Detect which cell encompasses the target text, then output its (X, Y) center coordinate. 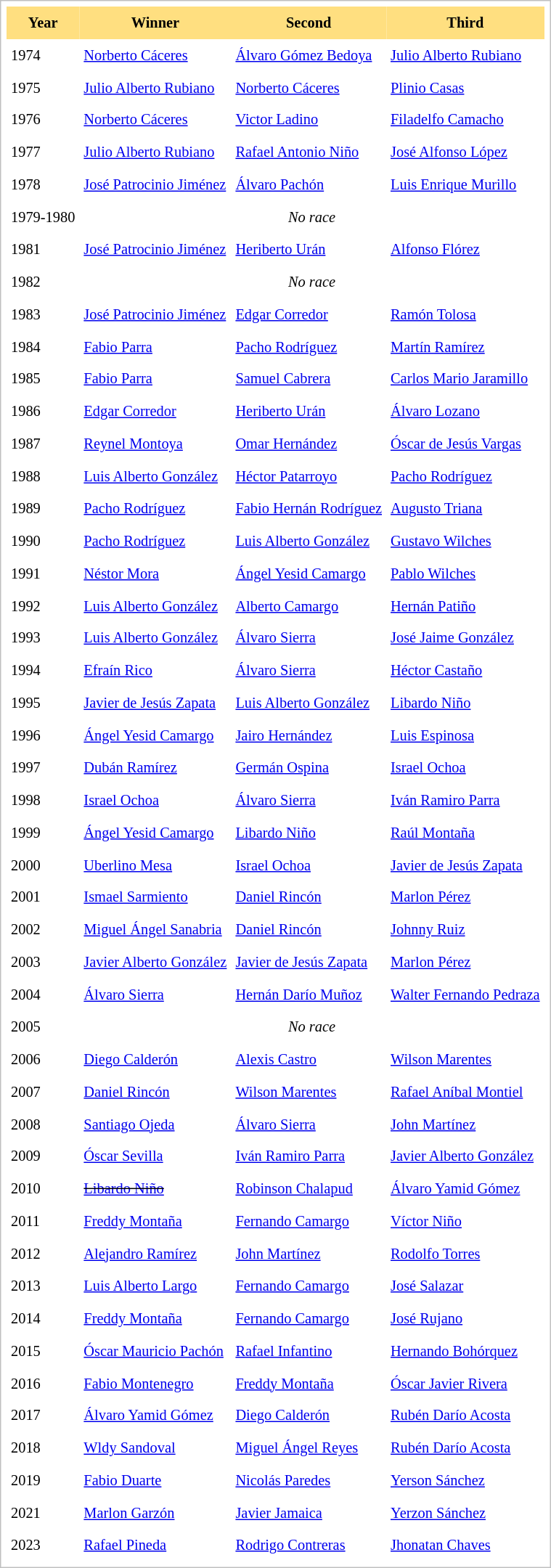
1978 (43, 184)
2019 (43, 1481)
2017 (43, 1416)
Yerson Sánchez (465, 1481)
1975 (43, 87)
2007 (43, 1092)
Jhonatan Chaves (465, 1545)
1983 (43, 315)
Plinio Casas (465, 87)
2009 (43, 1157)
Nicolás Paredes (309, 1481)
Year (43, 23)
Johnny Ruiz (465, 929)
Luis Alberto Largo (155, 1286)
Óscar Mauricio Pachón (155, 1352)
Óscar Javier Rivera (465, 1384)
Álvaro Pachón (309, 184)
Martín Ramírez (465, 347)
Robinson Chalapud (309, 1189)
Fabio Hernán Rodríguez (309, 508)
Álvaro Gómez Bedoya (309, 55)
Fabio Montenegro (155, 1384)
Miguel Ángel Sanabria (155, 929)
1979-1980 (43, 218)
1986 (43, 411)
Germán Ospina (309, 768)
Raúl Montaña (465, 833)
José Salazar (465, 1286)
Fabio Duarte (155, 1481)
1987 (43, 444)
2008 (43, 1124)
Jairo Hernández (309, 736)
Rafael Antonio Niño (309, 152)
Óscar de Jesús Vargas (465, 444)
1994 (43, 671)
2003 (43, 963)
Second (309, 23)
Víctor Niño (465, 1221)
1995 (43, 703)
Alfonso Flórez (465, 250)
Efraín Rico (155, 671)
1998 (43, 800)
2012 (43, 1254)
Carlos Mario Jaramillo (465, 379)
Héctor Patarroyo (309, 476)
Gustavo Wilches (465, 542)
Luis Espinosa (465, 736)
1991 (43, 573)
Óscar Sevilla (155, 1157)
1985 (43, 379)
2011 (43, 1221)
2000 (43, 865)
1977 (43, 152)
Álvaro Lozano (465, 411)
Yerzon Sánchez (465, 1513)
1990 (43, 542)
Wldy Sandoval (155, 1447)
Rafael Pineda (155, 1545)
2018 (43, 1447)
Rodrigo Contreras (309, 1545)
Rafael Infantino (309, 1352)
Dubán Ramírez (155, 768)
Néstor Mora (155, 573)
1984 (43, 347)
2021 (43, 1513)
Victor Ladino (309, 121)
1996 (43, 736)
2023 (43, 1545)
Rafael Aníbal Montiel (465, 1092)
José Jaime González (465, 639)
Uberlino Mesa (155, 865)
2001 (43, 897)
Ramón Tolosa (465, 315)
2010 (43, 1189)
Ismael Sarmiento (155, 897)
Miguel Ángel Reyes (309, 1447)
1988 (43, 476)
1981 (43, 250)
1992 (43, 605)
1993 (43, 639)
Augusto Triana (465, 508)
Winner (155, 23)
Rodolfo Torres (465, 1254)
2004 (43, 995)
Filadelfo Camacho (465, 121)
Alexis Castro (309, 1060)
2013 (43, 1286)
2015 (43, 1352)
Alberto Camargo (309, 605)
2002 (43, 929)
2005 (43, 1026)
Hernán Patiño (465, 605)
Third (465, 23)
Luis Enrique Murillo (465, 184)
Pablo Wilches (465, 573)
José Rujano (465, 1318)
1982 (43, 282)
Marlon Garzón (155, 1513)
2006 (43, 1060)
Hernán Darío Muñoz (309, 995)
Samuel Cabrera (309, 379)
1997 (43, 768)
José Alfonso López (465, 152)
1989 (43, 508)
1999 (43, 833)
Javier Jamaica (309, 1513)
Hernando Bohórquez (465, 1352)
Alejandro Ramírez (155, 1254)
1974 (43, 55)
Reynel Montoya (155, 444)
2016 (43, 1384)
Héctor Castaño (465, 671)
Walter Fernando Pedraza (465, 995)
1976 (43, 121)
2014 (43, 1318)
Santiago Ojeda (155, 1124)
Omar Hernández (309, 444)
